Locate the cell with the specified text and output its (x, y) center coordinate. 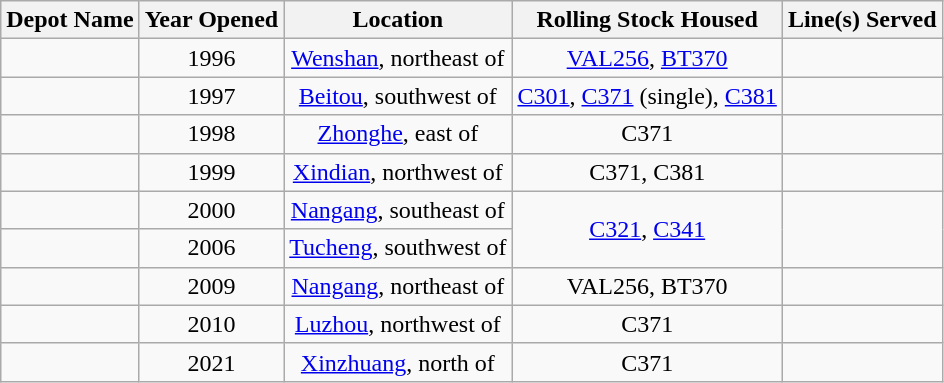
Tucheng, southwest of (398, 248)
1999 (212, 172)
1996 (212, 58)
Year Opened (212, 20)
Luzhou, northwest of (398, 324)
Location (398, 20)
Zhonghe, east of (398, 134)
C301, C371 (single), C381 (647, 96)
1998 (212, 134)
Xinzhuang, north of (398, 362)
Nangang, northeast of (398, 286)
Depot Name (70, 20)
Beitou, southwest of (398, 96)
Xindian, northwest of (398, 172)
Nangang, southeast of (398, 210)
1997 (212, 96)
2000 (212, 210)
Line(s) Served (862, 20)
2021 (212, 362)
C371, C381 (647, 172)
Rolling Stock Housed (647, 20)
2006 (212, 248)
Wenshan, northeast of (398, 58)
C321, C341 (647, 229)
2010 (212, 324)
2009 (212, 286)
